Capture the cell that displays the provided text and extract its (x, y) central coordinate. 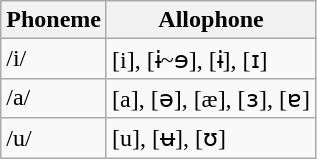
/i/ (54, 59)
Phoneme (54, 20)
/u/ (54, 138)
Allophone (210, 20)
[a], [ə], [æ], [ɜ], [ɐ] (210, 98)
[i], [ɨ~ɘ], [ɨ], [ɪ] (210, 59)
[u], [ʉ], [ʊ] (210, 138)
/a/ (54, 98)
